Search for the cell housing the specified text and yield its (x, y) center coordinate. 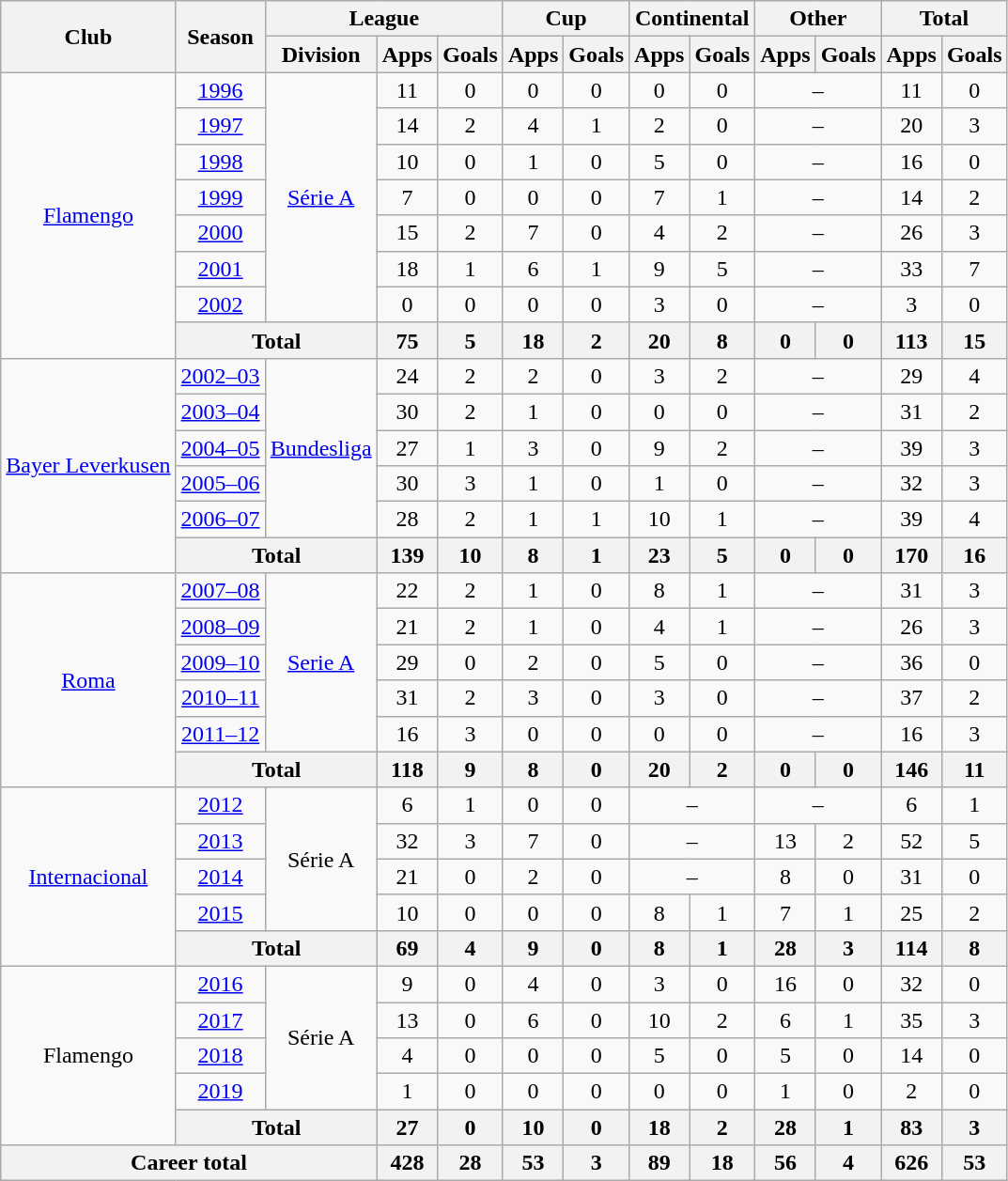
2019 (220, 1092)
2001 (220, 269)
Bayer Leverkusen (88, 465)
2004–05 (220, 448)
2000 (220, 233)
56 (785, 1163)
Bundesliga (321, 447)
428 (407, 1163)
89 (659, 1163)
Continental (692, 19)
1996 (220, 90)
170 (911, 555)
35 (911, 1019)
Serie A (321, 662)
2013 (220, 841)
22 (407, 591)
2002–03 (220, 376)
Career total (189, 1163)
626 (911, 1163)
2017 (220, 1019)
2014 (220, 877)
2018 (220, 1056)
Roma (88, 680)
2011–12 (220, 734)
2002 (220, 304)
2010–11 (220, 698)
52 (911, 841)
2015 (220, 912)
Cup (566, 19)
114 (911, 948)
2005–06 (220, 484)
23 (659, 555)
Club (88, 37)
2016 (220, 984)
69 (407, 948)
83 (911, 1127)
118 (407, 769)
Other (818, 19)
2009–10 (220, 662)
1999 (220, 197)
139 (407, 555)
Season (220, 37)
24 (407, 376)
75 (407, 340)
25 (911, 912)
37 (911, 698)
League (383, 19)
2006–07 (220, 520)
Division (321, 54)
146 (911, 769)
2008–09 (220, 627)
2012 (220, 805)
2007–08 (220, 591)
113 (911, 340)
Internacional (88, 877)
1998 (220, 162)
2003–04 (220, 412)
33 (911, 269)
36 (911, 662)
1997 (220, 126)
